Determine the (X, Y) coordinate at the center of the cell enclosing the given text.  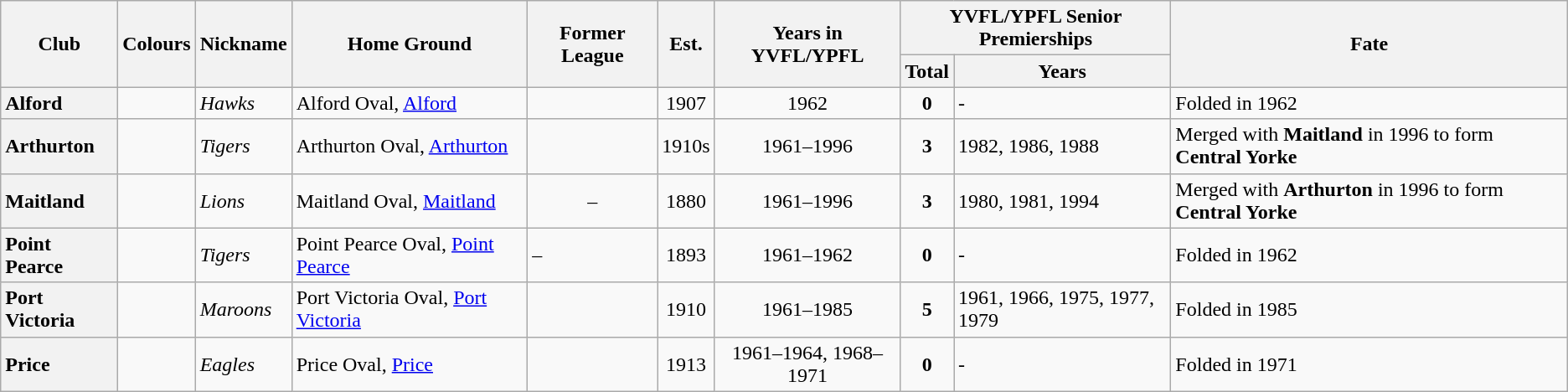
Arthurton (59, 146)
Est. (686, 44)
1880 (686, 201)
Years (1062, 71)
1961–1964, 1968–1971 (807, 364)
Former League (593, 44)
1961–1962 (807, 255)
1982, 1986, 1988 (1062, 146)
Alford Oval, Alford (410, 103)
Port Victoria (59, 310)
Point Pearce (59, 255)
Alford (59, 103)
1893 (686, 255)
1907 (686, 103)
Merged with Maitland in 1996 to form Central Yorke (1369, 146)
1961–1985 (807, 310)
Folded in 1985 (1369, 310)
Maroons (243, 310)
Point Pearce Oval, Point Pearce (410, 255)
Port Victoria Oval, Port Victoria (410, 310)
Lions (243, 201)
1962 (807, 103)
1910 (686, 310)
Hawks (243, 103)
5 (927, 310)
Price Oval, Price (410, 364)
1961, 1966, 1975, 1977, 1979 (1062, 310)
Maitland Oval, Maitland (410, 201)
Maitland (59, 201)
Nickname (243, 44)
Club (59, 44)
Arthurton Oval, Arthurton (410, 146)
Folded in 1971 (1369, 364)
1913 (686, 364)
Home Ground (410, 44)
Years in YVFL/YPFL (807, 44)
Eagles (243, 364)
Total (927, 71)
1980, 1981, 1994 (1062, 201)
Merged with Arthurton in 1996 to form Central Yorke (1369, 201)
Colours (157, 44)
YVFL/YPFL Senior Premierships (1035, 28)
1910s (686, 146)
Price (59, 364)
Fate (1369, 44)
